Provide the [X, Y] coordinate of the cell's center where the given text is located.  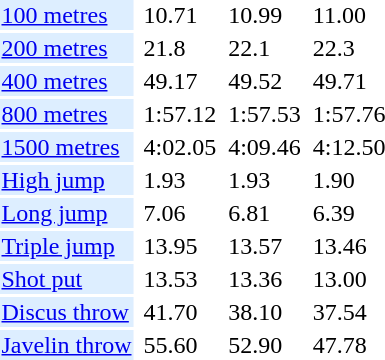
4:02.05 [180, 147]
13.36 [265, 279]
200 metres [66, 48]
100 metres [66, 15]
21.8 [180, 48]
Javelin throw [66, 345]
38.10 [265, 312]
41.70 [180, 312]
High jump [66, 180]
1500 metres [66, 147]
800 metres [66, 114]
22.1 [265, 48]
7.06 [180, 213]
6.81 [265, 213]
49.17 [180, 81]
13.53 [180, 279]
Long jump [66, 213]
Shot put [66, 279]
10.99 [265, 15]
Discus throw [66, 312]
10.71 [180, 15]
400 metres [66, 81]
13.95 [180, 246]
4:09.46 [265, 147]
49.52 [265, 81]
52.90 [265, 345]
55.60 [180, 345]
1:57.12 [180, 114]
13.57 [265, 246]
Triple jump [66, 246]
1:57.53 [265, 114]
